Pinpoint the cell where the given text exists, returning its [X, Y] midpoint coordinate. 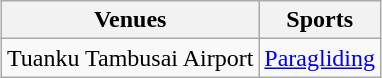
Tuanku Tambusai Airport [130, 58]
Venues [130, 20]
Sports [320, 20]
Paragliding [320, 58]
